Identify which cell holds the provided text, then report its (x, y) central coordinate. 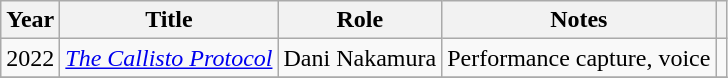
Dani Nakamura (360, 58)
2022 (30, 58)
Title (169, 20)
Performance capture, voice (579, 58)
The Callisto Protocol (169, 58)
Year (30, 20)
Notes (579, 20)
Role (360, 20)
